Search for the cell housing the specified text and yield its [x, y] center coordinate. 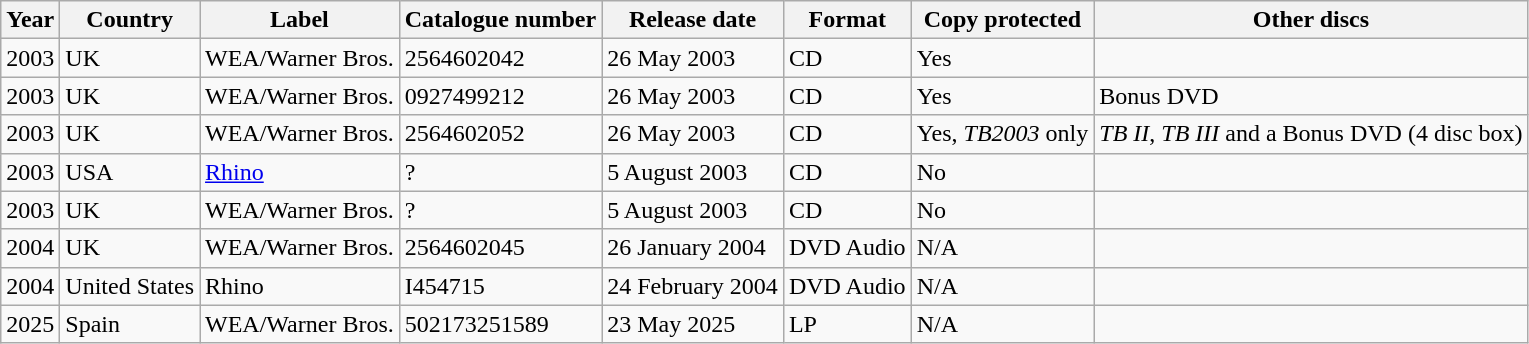
Copy protected [1002, 20]
Spain [130, 324]
Bonus DVD [1311, 96]
23 May 2025 [693, 324]
I454715 [500, 286]
Label [300, 20]
USA [130, 172]
Country [130, 20]
0927499212 [500, 96]
Format [847, 20]
TB II, TB III and a Bonus DVD (4 disc box) [1311, 134]
Yes, TB2003 only [1002, 134]
26 January 2004 [693, 248]
Release date [693, 20]
502173251589 [500, 324]
LP [847, 324]
2564602042 [500, 58]
2564602052 [500, 134]
2025 [30, 324]
Catalogue number [500, 20]
24 February 2004 [693, 286]
Other discs [1311, 20]
United States [130, 286]
Year [30, 20]
2564602045 [500, 248]
